Pinpoint the cell where the given text exists, returning its [x, y] midpoint coordinate. 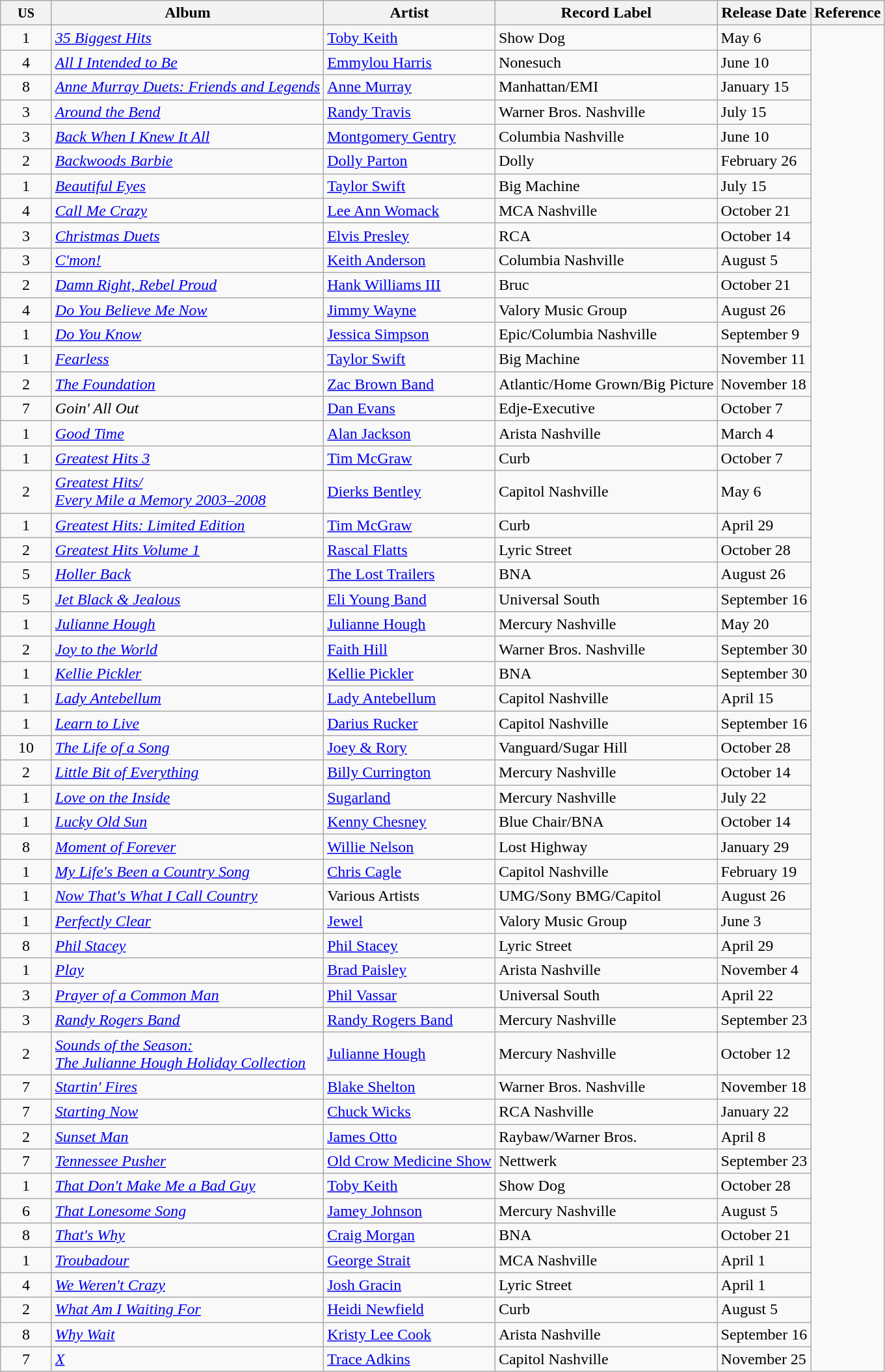
Raybaw/Warner Bros. [606, 1137]
RCA Nashville [606, 1111]
Dolly [606, 161]
Anne Murray Duets: Friends and Legends [187, 87]
Learn to Live [187, 723]
Dan Evans [410, 409]
April 22 [764, 995]
The Lost Trailers [410, 575]
That's Why [187, 1236]
Jet Black & Jealous [187, 599]
Dierks Bentley [410, 491]
George Strait [410, 1260]
RCA [606, 235]
Montgomery Gentry [410, 136]
Chuck Wicks [410, 1111]
Alan Jackson [410, 434]
What Am I Waiting For [187, 1310]
Do You Know [187, 335]
Starting Now [187, 1111]
Perfectly Clear [187, 921]
Blake Shelton [410, 1087]
June 3 [764, 921]
Craig Morgan [410, 1236]
Old Crow Medicine Show [410, 1161]
10 [26, 748]
Faith Hill [410, 649]
Lee Ann Womack [410, 211]
January 15 [764, 87]
April 15 [764, 698]
Greatest Hits 3 [187, 458]
Manhattan/EMI [606, 87]
Release Date [764, 13]
November 4 [764, 970]
Do You Believe Me Now [187, 310]
UMG/Sony BMG/Capitol [606, 896]
Joy to the World [187, 649]
Moment of Forever [187, 847]
Blue Chair/BNA [606, 822]
Edje-Executive [606, 409]
US [26, 13]
The Life of a Song [187, 748]
Lost Highway [606, 847]
Why Wait [187, 1334]
Fearless [187, 359]
Christmas Duets [187, 235]
Rascal Flatts [410, 550]
Trace Adkins [410, 1359]
Good Time [187, 434]
Now That's What I Call Country [187, 896]
That Lonesome Song [187, 1211]
Holler Back [187, 575]
Atlantic/Home Grown/Big Picture [606, 384]
Darius Rucker [410, 723]
Beautiful Eyes [187, 186]
6 [26, 1211]
Phil Vassar [410, 995]
Greatest Hits/Every Mile a Memory 2003–2008 [187, 491]
X [187, 1359]
April 8 [764, 1137]
Record Label [606, 13]
January 22 [764, 1111]
May 20 [764, 624]
Billy Currington [410, 773]
Jimmy Wayne [410, 310]
Backwoods Barbie [187, 161]
Call Me Crazy [187, 211]
Jewel [410, 921]
Greatest Hits: Limited Edition [187, 525]
Eli Young Band [410, 599]
February 19 [764, 872]
Prayer of a Common Man [187, 995]
Dolly Parton [410, 161]
Joey & Rory [410, 748]
Tennessee Pusher [187, 1161]
November 25 [764, 1359]
Startin' Fires [187, 1087]
Nonesuch [606, 62]
Keith Anderson [410, 260]
February 26 [764, 161]
Nettwerk [606, 1161]
Various Artists [410, 896]
Album [187, 13]
Kenny Chesney [410, 822]
Sugarland [410, 797]
Sunset Man [187, 1137]
Artist [410, 13]
Zac Brown Band [410, 384]
Reference [848, 13]
Love on the Inside [187, 797]
Heidi Newfield [410, 1310]
March 4 [764, 434]
That Don't Make Me a Bad Guy [187, 1186]
The Foundation [187, 384]
Hank Williams III [410, 285]
Epic/Columbia Nashville [606, 335]
July 22 [764, 797]
November 11 [764, 359]
Jamey Johnson [410, 1211]
Brad Paisley [410, 970]
January 29 [764, 847]
Little Bit of Everything [187, 773]
Play [187, 970]
Troubadour [187, 1260]
Anne Murray [410, 87]
We Weren't Crazy [187, 1285]
September 9 [764, 335]
Back When I Knew It All [187, 136]
Willie Nelson [410, 847]
Damn Right, Rebel Proud [187, 285]
Sounds of the Season:The Julianne Hough Holiday Collection [187, 1053]
October 12 [764, 1053]
Vanguard/Sugar Hill [606, 748]
Around the Bend [187, 112]
Kristy Lee Cook [410, 1334]
C'mon! [187, 260]
James Otto [410, 1137]
Josh Gracin [410, 1285]
All I Intended to Be [187, 62]
Elvis Presley [410, 235]
Lucky Old Sun [187, 822]
Jessica Simpson [410, 335]
35 Biggest Hits [187, 38]
Chris Cagle [410, 872]
Randy Travis [410, 112]
Greatest Hits Volume 1 [187, 550]
My Life's Been a Country Song [187, 872]
Emmylou Harris [410, 62]
Goin' All Out [187, 409]
Bruc [606, 285]
